Scan for the cell matching the given text and deliver its (X, Y) coordinate at center. 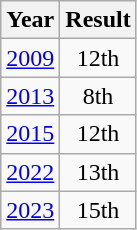
13th (98, 172)
8th (98, 96)
Year (30, 20)
2023 (30, 210)
2009 (30, 58)
Result (98, 20)
2013 (30, 96)
15th (98, 210)
2022 (30, 172)
2015 (30, 134)
